Return (x, y) of the center of cell containing provided text 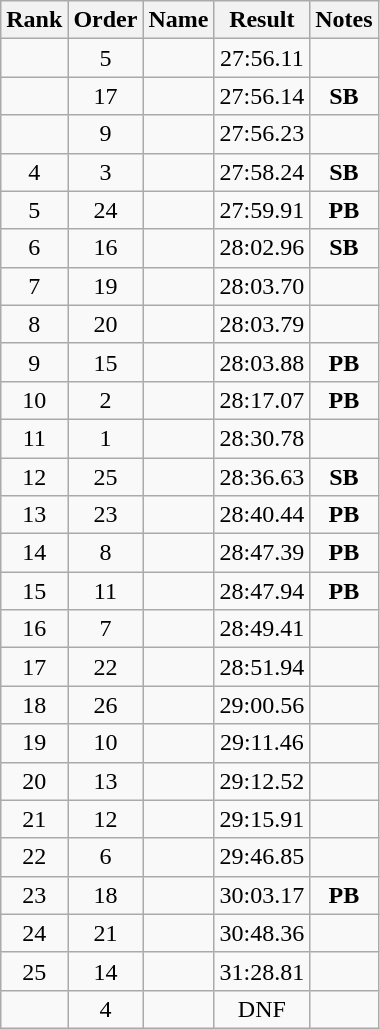
29:11.46 (262, 743)
1 (106, 438)
Name (178, 20)
26 (106, 705)
27:56.11 (262, 58)
28:51.94 (262, 667)
28:30.78 (262, 438)
27:58.24 (262, 172)
Result (262, 20)
3 (106, 172)
28:47.39 (262, 553)
27:56.23 (262, 134)
Order (106, 20)
28:36.63 (262, 477)
27:59.91 (262, 210)
Notes (344, 20)
28:03.88 (262, 362)
27:56.14 (262, 96)
30:48.36 (262, 933)
28:17.07 (262, 400)
DNF (262, 1009)
30:03.17 (262, 895)
29:15.91 (262, 819)
31:28.81 (262, 971)
28:03.70 (262, 286)
28:47.94 (262, 591)
29:12.52 (262, 781)
29:00.56 (262, 705)
28:49.41 (262, 629)
28:02.96 (262, 248)
28:40.44 (262, 515)
29:46.85 (262, 857)
Rank (34, 20)
28:03.79 (262, 324)
2 (106, 400)
